Locate the cell with the specified text and output its [x, y] center coordinate. 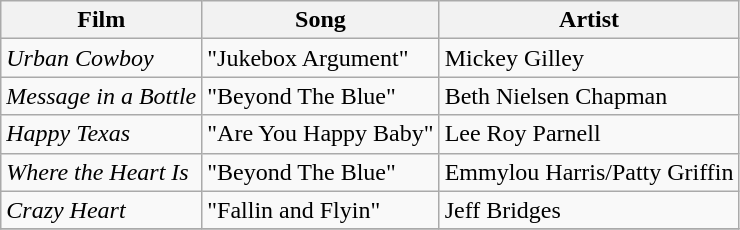
"Jukebox Argument" [320, 58]
"Are You Happy Baby" [320, 134]
Lee Roy Parnell [589, 134]
"Fallin and Flyin" [320, 210]
Happy Texas [102, 134]
Where the Heart Is [102, 172]
Crazy Heart [102, 210]
Message in a Bottle [102, 96]
Beth Nielsen Chapman [589, 96]
Film [102, 20]
Mickey Gilley [589, 58]
Artist [589, 20]
Jeff Bridges [589, 210]
Song [320, 20]
Urban Cowboy [102, 58]
Emmylou Harris/Patty Griffin [589, 172]
